Scan for the cell matching the given text and deliver its [x, y] coordinate at center. 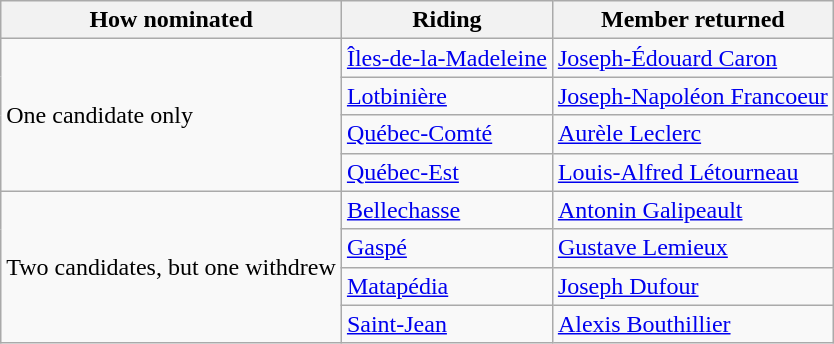
Joseph Dufour [692, 286]
Québec-Est [446, 172]
Joseph-Napoléon Francoeur [692, 96]
Louis-Alfred Létourneau [692, 172]
How nominated [172, 20]
Matapédia [446, 286]
Québec-Comté [446, 134]
One candidate only [172, 115]
Two candidates, but one withdrew [172, 267]
Member returned [692, 20]
Aurèle Leclerc [692, 134]
Joseph-Édouard Caron [692, 58]
Bellechasse [446, 210]
Alexis Bouthillier [692, 324]
Gustave Lemieux [692, 248]
Îles-de-la-Madeleine [446, 58]
Riding [446, 20]
Saint-Jean [446, 324]
Lotbinière [446, 96]
Antonin Galipeault [692, 210]
Gaspé [446, 248]
